From the cell containing the given text, extract its center point as (x, y) coordinate. 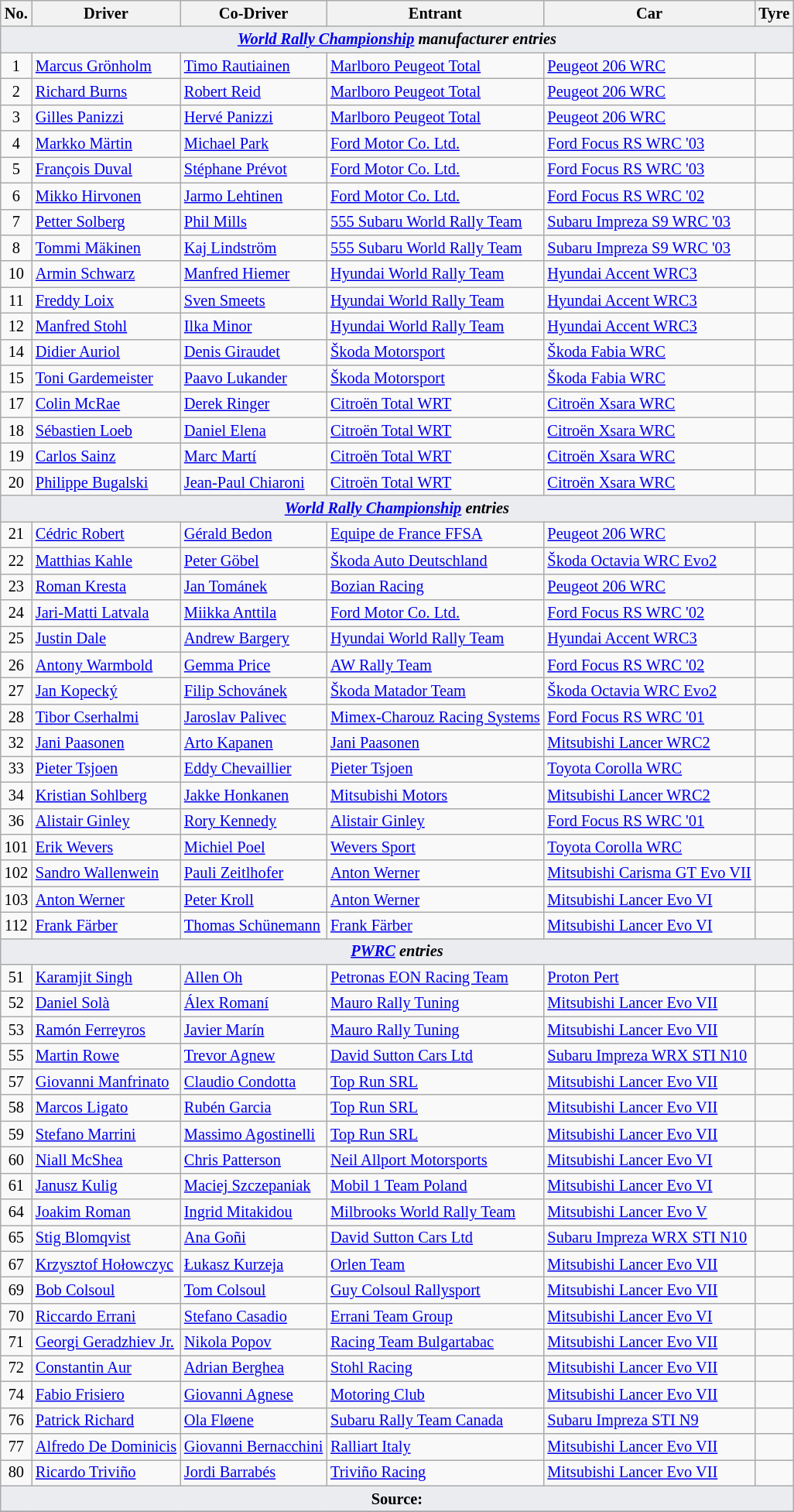
Ana Goñi (254, 1238)
Manfred Stohl (106, 326)
Chris Patterson (254, 1160)
Gilles Panizzi (106, 118)
17 (16, 404)
Carlos Sainz (106, 456)
Errani Team Group (435, 1316)
Marcus Grönholm (106, 66)
80 (16, 1473)
Triviño Racing (435, 1473)
Manfred Hiemer (254, 274)
36 (16, 821)
PWRC entries (397, 951)
Roman Kresta (106, 587)
Łukasz Kurzeja (254, 1264)
Alfredo De Dominicis (106, 1446)
33 (16, 769)
Wevers Sport (435, 847)
Adrian Berghea (254, 1368)
Markko Märtin (106, 144)
Trevor Agnew (254, 1056)
Krzysztof Hołowczyc (106, 1264)
Andrew Bargery (254, 639)
67 (16, 1264)
Sandro Wallenwein (106, 873)
Didier Auriol (106, 352)
10 (16, 274)
72 (16, 1368)
Jean-Paul Chiaroni (254, 482)
Petter Solberg (106, 222)
Tibor Cserhalmi (106, 717)
Thomas Schünemann (254, 925)
AW Rally Team (435, 665)
Patrick Richard (106, 1421)
Stohl Racing (435, 1368)
Matthias Kahle (106, 561)
Racing Team Bulgartabac (435, 1342)
19 (16, 456)
Gemma Price (254, 665)
Driver (106, 13)
Antony Warmbold (106, 665)
Mitsubishi Carisma GT Evo VII (650, 873)
Gérald Bedon (254, 534)
22 (16, 561)
Jari-Matti Latvala (106, 612)
Michiel Poel (254, 847)
Hervé Panizzi (254, 118)
70 (16, 1316)
Source: (397, 1499)
Javier Marín (254, 1030)
Peter Göbel (254, 561)
Škoda Auto Deutschland (435, 561)
Arto Kapanen (254, 743)
Massimo Agostinelli (254, 1134)
55 (16, 1056)
25 (16, 639)
Tommi Mäkinen (106, 248)
Subaru Impreza STI N9 (650, 1421)
Marcos Ligato (106, 1108)
No. (16, 13)
27 (16, 691)
Giovanni Manfrinato (106, 1082)
Ricardo Triviño (106, 1473)
Jarmo Lehtinen (254, 196)
Stéphane Prévot (254, 170)
Mitsubishi Motors (435, 795)
Daniel Elena (254, 430)
Janusz Kulig (106, 1186)
Ingrid Mitakidou (254, 1212)
Škoda Matador Team (435, 691)
Jordi Barrabés (254, 1473)
Rubén Garcia (254, 1108)
64 (16, 1212)
51 (16, 978)
Fabio Frisiero (106, 1394)
Joakim Roman (106, 1212)
Co-Driver (254, 13)
Orlen Team (435, 1264)
52 (16, 1003)
Justin Dale (106, 639)
28 (16, 717)
François Duval (106, 170)
Constantin Aur (106, 1368)
Freddy Loix (106, 300)
77 (16, 1446)
Martin Rowe (106, 1056)
71 (16, 1342)
Car (650, 13)
Paavo Lukander (254, 379)
1 (16, 66)
Mitsubishi Lancer Evo V (650, 1212)
Álex Romaní (254, 1003)
58 (16, 1108)
Stefano Casadio (254, 1316)
76 (16, 1421)
15 (16, 379)
103 (16, 900)
102 (16, 873)
Richard Burns (106, 91)
18 (16, 430)
Tyre (774, 13)
Subaru Rally Team Canada (435, 1421)
6 (16, 196)
Denis Giraudet (254, 352)
23 (16, 587)
24 (16, 612)
Marc Martí (254, 456)
Stig Blomqvist (106, 1238)
Philippe Bugalski (106, 482)
Rory Kennedy (254, 821)
Ola Fløene (254, 1421)
Cédric Robert (106, 534)
Pauli Zeitlhofer (254, 873)
Jan Tománek (254, 587)
Tom Colsoul (254, 1291)
Equipe de France FFSA (435, 534)
Ramón Ferreyros (106, 1030)
Milbrooks World Rally Team (435, 1212)
Motoring Club (435, 1394)
Colin McRae (106, 404)
Bozian Racing (435, 587)
60 (16, 1160)
Ilka Minor (254, 326)
Phil Mills (254, 222)
Neil Allport Motorsports (435, 1160)
Bob Colsoul (106, 1291)
61 (16, 1186)
21 (16, 534)
8 (16, 248)
World Rally Championship manufacturer entries (397, 39)
Filip Schovánek (254, 691)
14 (16, 352)
Eddy Chevaillier (254, 769)
Toni Gardemeister (106, 379)
Armin Schwarz (106, 274)
59 (16, 1134)
2 (16, 91)
Robert Reid (254, 91)
Riccardo Errani (106, 1316)
5 (16, 170)
3 (16, 118)
74 (16, 1394)
12 (16, 326)
Peter Kroll (254, 900)
Sébastien Loeb (106, 430)
32 (16, 743)
World Rally Championship entries (397, 509)
Miikka Anttila (254, 612)
53 (16, 1030)
Kristian Sohlberg (106, 795)
20 (16, 482)
69 (16, 1291)
Entrant (435, 13)
Mikko Hirvonen (106, 196)
Giovanni Bernacchini (254, 1446)
34 (16, 795)
7 (16, 222)
Mimex-Charouz Racing Systems (435, 717)
Sven Smeets (254, 300)
Claudio Condotta (254, 1082)
Proton Pert (650, 978)
Karamjit Singh (106, 978)
11 (16, 300)
Erik Wevers (106, 847)
Niall McShea (106, 1160)
Derek Ringer (254, 404)
Ralliart Italy (435, 1446)
Daniel Solà (106, 1003)
26 (16, 665)
Timo Rautiainen (254, 66)
Georgi Geradzhiev Jr. (106, 1342)
112 (16, 925)
Michael Park (254, 144)
Kaj Lindström (254, 248)
Mobil 1 Team Poland (435, 1186)
4 (16, 144)
Allen Oh (254, 978)
Stefano Marrini (106, 1134)
Maciej Szczepaniak (254, 1186)
65 (16, 1238)
Petronas EON Racing Team (435, 978)
Guy Colsoul Rallysport (435, 1291)
Jaroslav Palivec (254, 717)
Giovanni Agnese (254, 1394)
101 (16, 847)
Nikola Popov (254, 1342)
Jan Kopecký (106, 691)
Jakke Honkanen (254, 795)
57 (16, 1082)
